Detect which cell encompasses the target text, then output its [x, y] center coordinate. 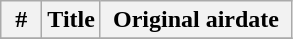
Title [72, 20]
Original airdate [196, 20]
# [22, 20]
